Determine the [X, Y] coordinate at the center of the cell enclosing the given text.  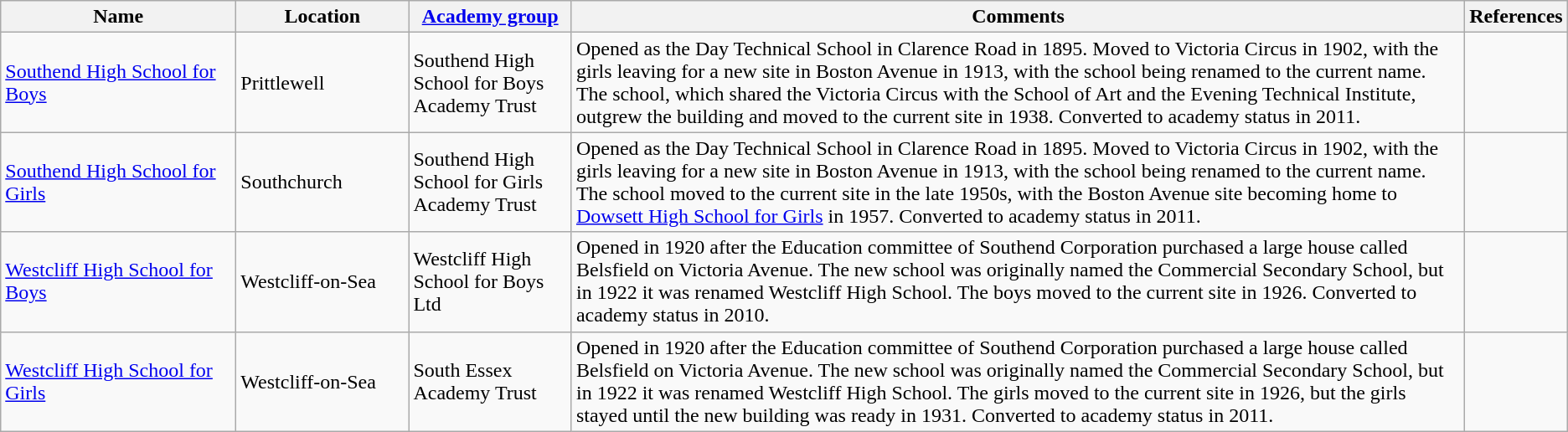
Westcliff High School for Boys Ltd [491, 281]
References [1516, 17]
Southend High School for Girls Academy Trust [491, 183]
Westcliff High School for Boys [119, 281]
Southend High School for Boys [119, 82]
Westcliff High School for Girls [119, 382]
Southend High School for Boys Academy Trust [491, 82]
Academy group [491, 17]
Location [322, 17]
Southend High School for Girls [119, 183]
Comments [1018, 17]
Name [119, 17]
Southchurch [322, 183]
South Essex Academy Trust [491, 382]
Prittlewell [322, 82]
